Return the [x, y] coordinate for the center point of the cell that contains the specified text.  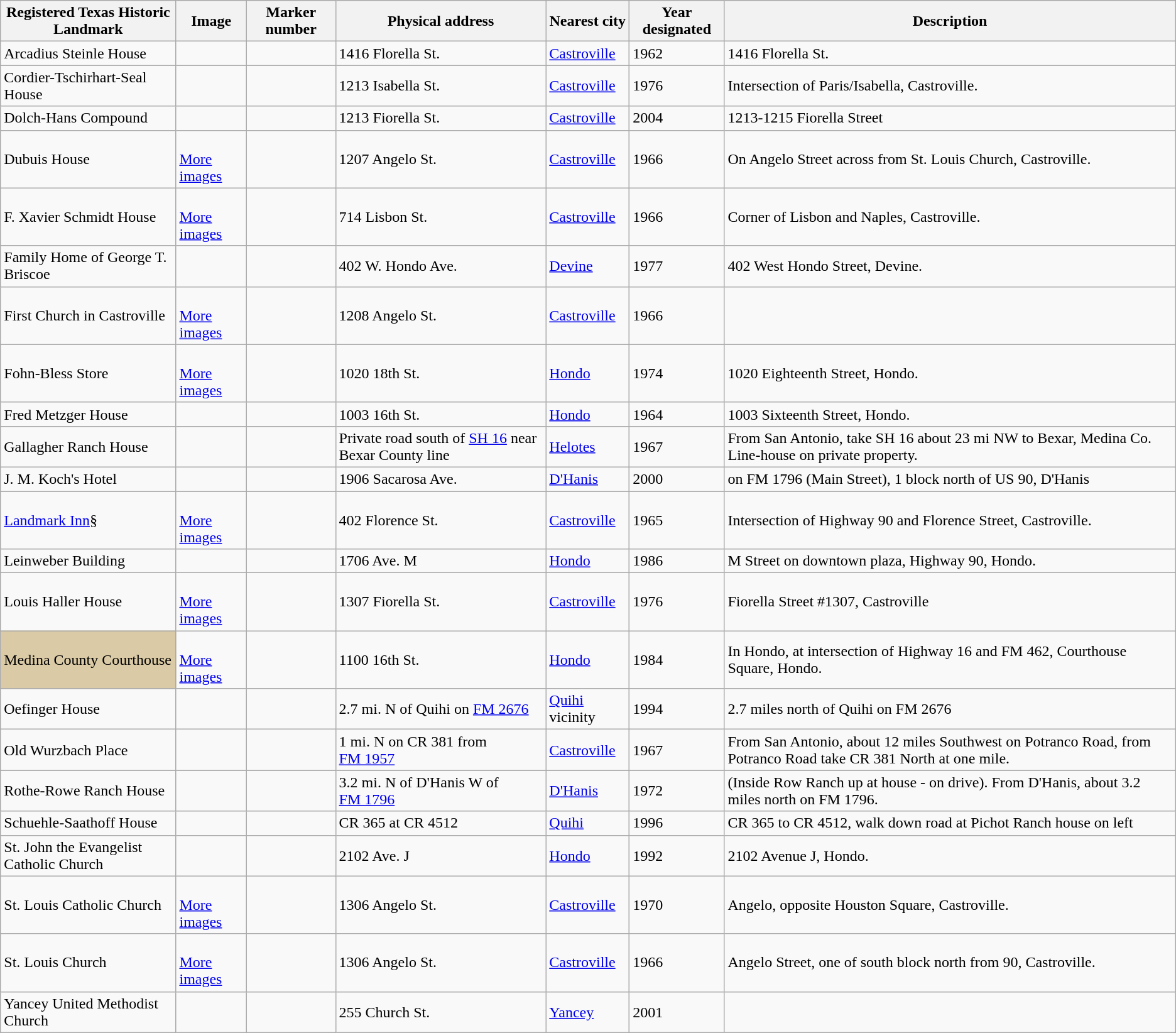
Devine [588, 266]
Fred Metzger House [88, 414]
Rothe-Rowe Ranch House [88, 790]
1970 [677, 905]
255 Church St. [441, 1012]
St. John the Evangelist Catholic Church [88, 856]
Family Home of George T. Briscoe [88, 266]
Image [211, 21]
Medina County Courthouse [88, 660]
Arcadius Steinle House [88, 53]
1706 Ave. M [441, 561]
Leinweber Building [88, 561]
Old Wurzbach Place [88, 750]
Gallagher Ranch House [88, 446]
Fiorella Street #1307, Castroville [950, 602]
In Hondo, at intersection of Highway 16 and FM 462, Courthouse Square, Hondo. [950, 660]
Yancey [588, 1012]
M Street on downtown plaza, Highway 90, Hondo. [950, 561]
1996 [677, 823]
Quihi [588, 823]
St. Louis Catholic Church [88, 905]
Dubuis House [88, 159]
2004 [677, 118]
2.7 mi. N of Quihi on FM 2676 [441, 709]
Private road south of SH 16 near Bexar County line [441, 446]
2102 Avenue J, Hondo. [950, 856]
1906 Sacarosa Ave. [441, 479]
1020 Eighteenth Street, Hondo. [950, 373]
Nearest city [588, 21]
1984 [677, 660]
714 Lisbon St. [441, 217]
1100 16th St. [441, 660]
1020 18th St. [441, 373]
1213 Fiorella St. [441, 118]
1307 Fiorella St. [441, 602]
Schuehle-Saathoff House [88, 823]
From San Antonio, about 12 miles Southwest on Potranco Road, from Potranco Road take CR 381 North at one mile. [950, 750]
F. Xavier Schmidt House [88, 217]
Physical address [441, 21]
1986 [677, 561]
Cordier-Tschirhart-Seal House [88, 85]
1 mi. N on CR 381 from FM 1957 [441, 750]
1207 Angelo St. [441, 159]
on FM 1796 (Main Street), 1 block north of US 90, D'Hanis [950, 479]
CR 365 to CR 4512, walk down road at Pichot Ranch house on left [950, 823]
Intersection of Paris/Isabella, Castroville. [950, 85]
Marker number [291, 21]
Louis Haller House [88, 602]
J. M. Koch's Hotel [88, 479]
Dolch-Hans Compound [88, 118]
Fohn-Bless Store [88, 373]
Quihi vicinity [588, 709]
2000 [677, 479]
St. Louis Church [88, 963]
Helotes [588, 446]
Oefinger House [88, 709]
1972 [677, 790]
On Angelo Street across from St. Louis Church, Castroville. [950, 159]
From San Antonio, take SH 16 about 23 mi NW to Bexar, Medina Co. Line-house on private property. [950, 446]
Landmark Inn§ [88, 520]
1003 Sixteenth Street, Hondo. [950, 414]
1213 Isabella St. [441, 85]
1003 16th St. [441, 414]
402 Florence St. [441, 520]
Year designated [677, 21]
1208 Angelo St. [441, 315]
Yancey United Methodist Church [88, 1012]
1213-1215 Fiorella Street [950, 118]
Corner of Lisbon and Naples, Castroville. [950, 217]
1965 [677, 520]
CR 365 at CR 4512 [441, 823]
1964 [677, 414]
2.7 miles north of Quihi on FM 2676 [950, 709]
402 West Hondo Street, Devine. [950, 266]
Intersection of Highway 90 and Florence Street, Castroville. [950, 520]
Angelo Street, one of south block north from 90, Castroville. [950, 963]
1994 [677, 709]
1992 [677, 856]
Angelo, opposite Houston Square, Castroville. [950, 905]
Description [950, 21]
Registered Texas Historic Landmark [88, 21]
(Inside Row Ranch up at house - on drive). From D'Hanis, about 3.2 miles north on FM 1796. [950, 790]
402 W. Hondo Ave. [441, 266]
1977 [677, 266]
First Church in Castroville [88, 315]
2102 Ave. J [441, 856]
2001 [677, 1012]
3.2 mi. N of D'Hanis W of FM 1796 [441, 790]
1962 [677, 53]
1974 [677, 373]
